Capture the cell that displays the provided text and extract its (X, Y) central coordinate. 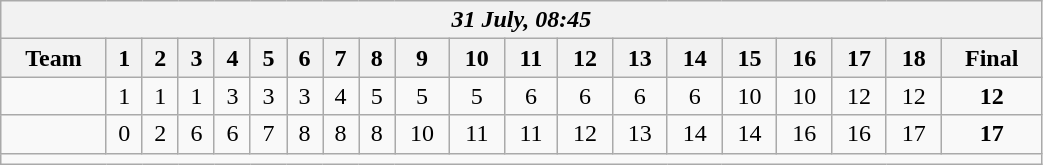
0 (124, 134)
31 July, 08:45 (522, 20)
9 (422, 58)
15 (750, 58)
Final (992, 58)
18 (914, 58)
Team (54, 58)
